For the text-containing cell, return its midpoint in (X, Y) coordinate format. 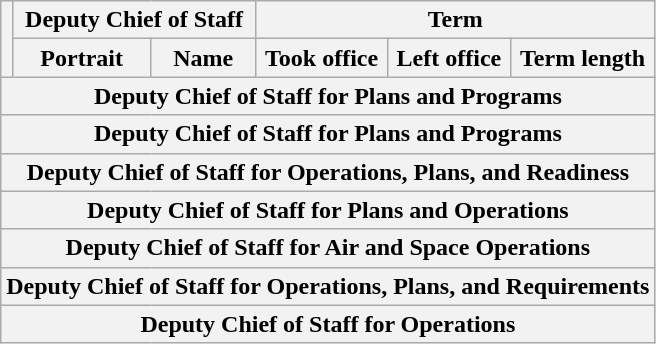
Deputy Chief of Staff (134, 20)
Deputy Chief of Staff for Plans and Operations (328, 210)
Deputy Chief of Staff for Operations, Plans, and Readiness (328, 172)
Deputy Chief of Staff for Operations (328, 324)
Deputy Chief of Staff for Operations, Plans, and Requirements (328, 286)
Portrait (81, 58)
Took office (322, 58)
Term length (582, 58)
Term (456, 20)
Name (204, 58)
Left office (450, 58)
Deputy Chief of Staff for Air and Space Operations (328, 248)
